Capture the cell that displays the provided text and extract its [x, y] central coordinate. 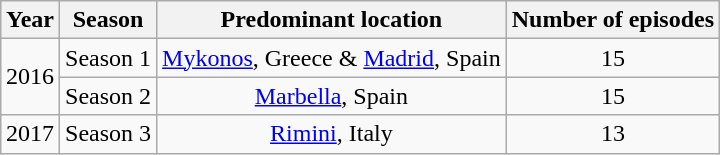
Rimini, Italy [332, 134]
Year [30, 20]
2017 [30, 134]
13 [612, 134]
Marbella, Spain [332, 96]
Mykonos, Greece & Madrid, Spain [332, 58]
Predominant location [332, 20]
Season 1 [108, 58]
Season 2 [108, 96]
Season [108, 20]
2016 [30, 77]
Season 3 [108, 134]
Number of episodes [612, 20]
